Determine the (x, y) coordinate at the center of the cell enclosing the given text.  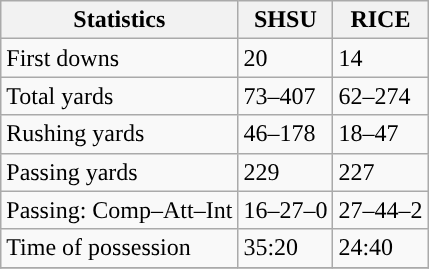
Passing yards (120, 172)
RICE (380, 20)
SHSU (286, 20)
227 (380, 172)
16–27–0 (286, 210)
Total yards (120, 96)
46–178 (286, 134)
Rushing yards (120, 134)
14 (380, 58)
First downs (120, 58)
18–47 (380, 134)
229 (286, 172)
20 (286, 58)
73–407 (286, 96)
24:40 (380, 248)
Passing: Comp–Att–Int (120, 210)
27–44–2 (380, 210)
35:20 (286, 248)
62–274 (380, 96)
Statistics (120, 20)
Time of possession (120, 248)
